From the cell containing the given text, extract its center point as (x, y) coordinate. 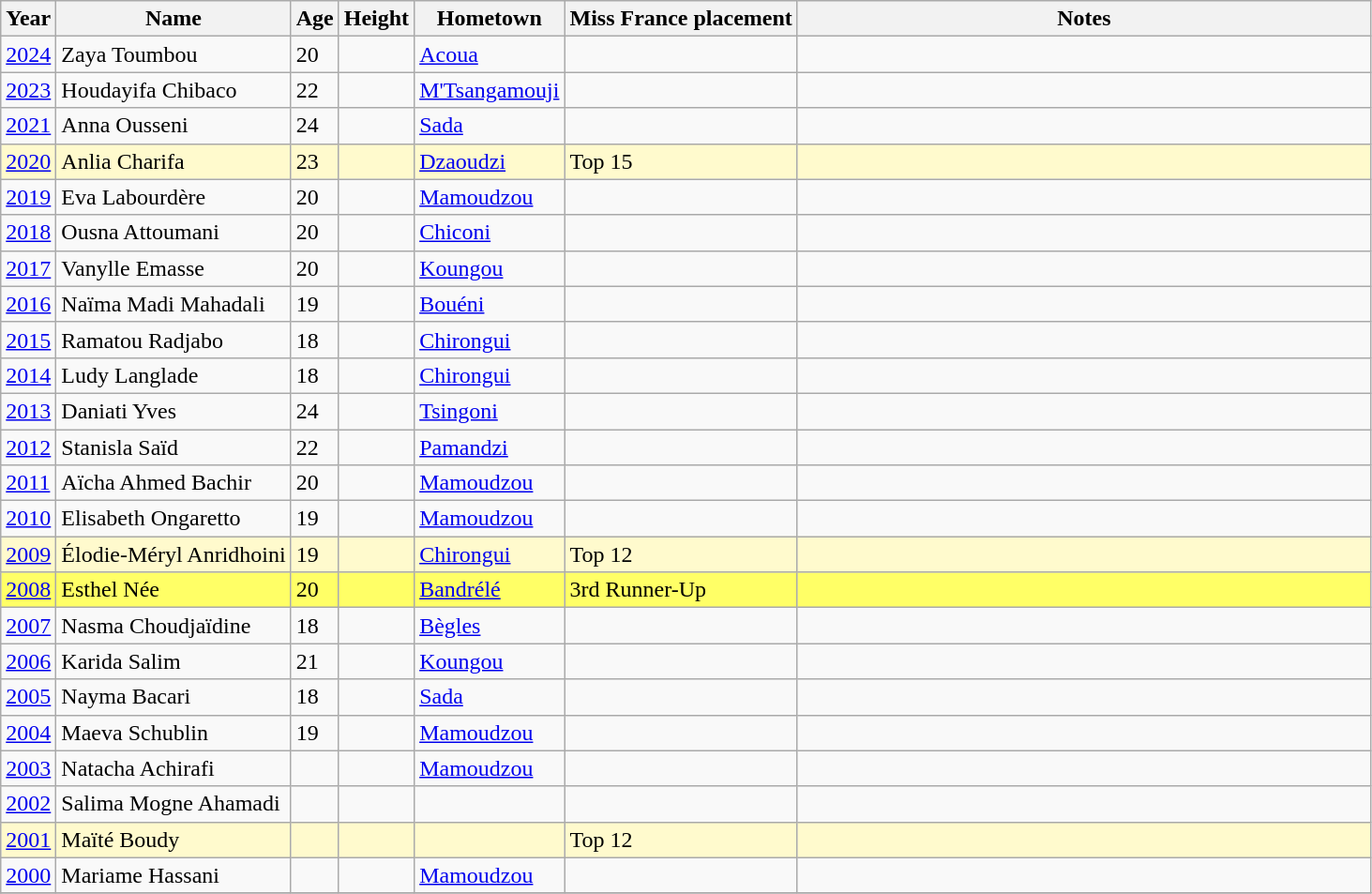
Notes (1084, 19)
Year (28, 19)
2021 (28, 126)
2005 (28, 697)
Elisabeth Ongaretto (173, 519)
Maïté Boudy (173, 840)
2016 (28, 304)
Bègles (490, 626)
2020 (28, 161)
2007 (28, 626)
Hometown (490, 19)
2017 (28, 268)
2004 (28, 733)
2010 (28, 519)
23 (315, 161)
Nasma Choudjaïdine (173, 626)
Anna Ousseni (173, 126)
Miss France placement (681, 19)
2001 (28, 840)
2000 (28, 875)
Natacha Achirafi (173, 768)
Zaya Toumbou (173, 54)
Height (376, 19)
Houdayifa Chibaco (173, 90)
Stanisla Saïd (173, 447)
Mariame Hassani (173, 875)
Top 15 (681, 161)
21 (315, 661)
2009 (28, 554)
2014 (28, 375)
2006 (28, 661)
Eva Labourdère (173, 197)
Name (173, 19)
Tsingoni (490, 411)
2015 (28, 340)
2012 (28, 447)
Chiconi (490, 233)
Age (315, 19)
2018 (28, 233)
2002 (28, 804)
Ousna Attoumani (173, 233)
M'Tsangamouji (490, 90)
Anlia Charifa (173, 161)
2019 (28, 197)
2023 (28, 90)
Daniati Yves (173, 411)
Ludy Langlade (173, 375)
Maeva Schublin (173, 733)
Salima Mogne Ahamadi (173, 804)
2011 (28, 483)
2013 (28, 411)
Vanylle Emasse (173, 268)
Acoua (490, 54)
Karida Salim (173, 661)
Esthel Née (173, 590)
Naïma Madi Mahadali (173, 304)
2003 (28, 768)
Élodie-Méryl Anridhoini (173, 554)
Dzaoudzi (490, 161)
Pamandzi (490, 447)
Aïcha Ahmed Bachir (173, 483)
Nayma Bacari (173, 697)
3rd Runner-Up (681, 590)
2024 (28, 54)
Bandrélé (490, 590)
Bouéni (490, 304)
Ramatou Radjabo (173, 340)
2008 (28, 590)
